Identify which cell holds the provided text, then report its (X, Y) central coordinate. 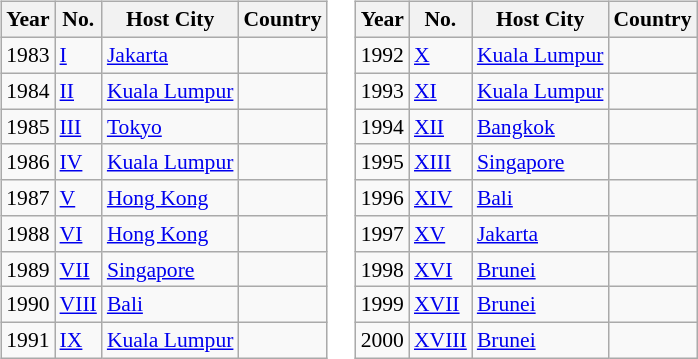
1999 (382, 305)
X (440, 55)
1992 (382, 55)
1991 (28, 340)
1995 (382, 162)
VIII (78, 305)
VI (78, 234)
1988 (28, 234)
XVII (440, 305)
XVI (440, 269)
1993 (382, 91)
XIII (440, 162)
I (78, 55)
III (78, 127)
1983 (28, 55)
1996 (382, 198)
1998 (382, 269)
Tokyo (170, 127)
1984 (28, 91)
1986 (28, 162)
1987 (28, 198)
II (78, 91)
IX (78, 340)
1990 (28, 305)
2000 (382, 340)
XIV (440, 198)
VII (78, 269)
XV (440, 234)
XI (440, 91)
1989 (28, 269)
1994 (382, 127)
1985 (28, 127)
XVIII (440, 340)
Bangkok (540, 127)
XII (440, 127)
1997 (382, 234)
IV (78, 162)
V (78, 198)
